Provide the [x, y] coordinate of the cell's center where the given text is located.  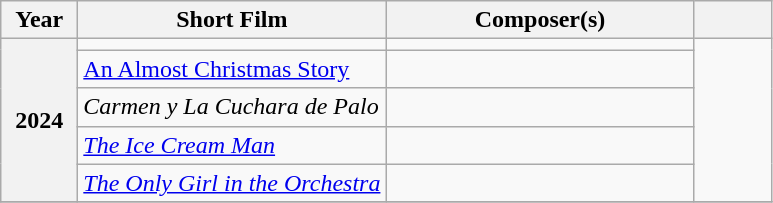
The Only Girl in the Orchestra [232, 183]
The Ice Cream Man [232, 145]
Composer(s) [540, 20]
Carmen y La Cuchara de Palo [232, 107]
Short Film [232, 20]
Year [40, 20]
2024 [40, 120]
An Almost Christmas Story [232, 69]
